Return the (X, Y) coordinate for the center point of the cell that contains the specified text.  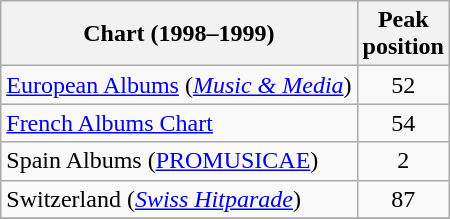
Switzerland (Swiss Hitparade) (179, 199)
Peakposition (403, 34)
European Albums (Music & Media) (179, 85)
52 (403, 85)
2 (403, 161)
54 (403, 123)
87 (403, 199)
Chart (1998–1999) (179, 34)
Spain Albums (PROMUSICAE) (179, 161)
French Albums Chart (179, 123)
